From the cell containing the given text, extract its center point as [x, y] coordinate. 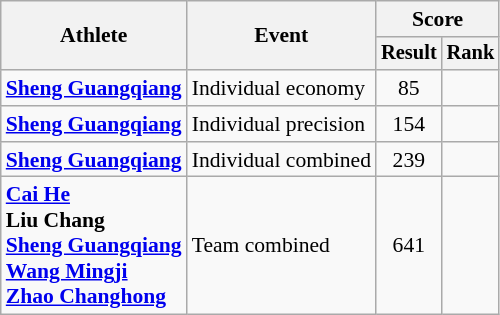
154 [409, 124]
Team combined [282, 246]
Individual economy [282, 88]
Individual precision [282, 124]
Result [409, 54]
641 [409, 246]
Event [282, 36]
Athlete [94, 36]
239 [409, 160]
Cai HeLiu ChangSheng GuangqiangWang MingjiZhao Changhong [94, 246]
Individual combined [282, 160]
85 [409, 88]
Score [438, 19]
Rank [471, 54]
